Locate the cell with the specified text and output its [x, y] center coordinate. 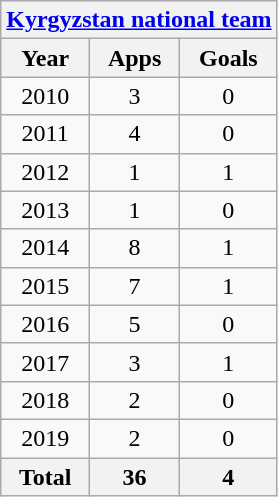
2013 [46, 210]
Total [46, 477]
2012 [46, 172]
Apps [135, 58]
5 [135, 324]
8 [135, 248]
Year [46, 58]
2017 [46, 362]
Goals [229, 58]
Kyrgyzstan national team [139, 20]
2019 [46, 438]
2011 [46, 134]
2010 [46, 96]
36 [135, 477]
7 [135, 286]
2015 [46, 286]
2018 [46, 400]
2016 [46, 324]
2014 [46, 248]
